For the text-containing cell, return its midpoint in (x, y) coordinate format. 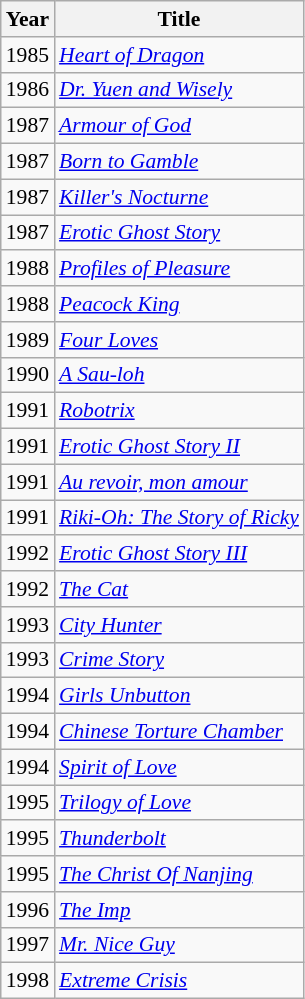
The Christ Of Nanjing (179, 874)
1990 (28, 375)
Erotic Ghost Story II (179, 447)
1985 (28, 55)
Riki-Oh: The Story of Ricky (179, 518)
1996 (28, 910)
Spirit of Love (179, 767)
A Sau-loh (179, 375)
1989 (28, 340)
Killer's Nocturne (179, 197)
1986 (28, 90)
Trilogy of Love (179, 803)
Profiles of Pleasure (179, 269)
Born to Gamble (179, 162)
Heart of Dragon (179, 55)
The Imp (179, 910)
Peacock King (179, 304)
Crime Story (179, 660)
Erotic Ghost Story III (179, 554)
Au revoir, mon amour (179, 482)
The Cat (179, 589)
Extreme Crisis (179, 981)
Girls Unbutton (179, 696)
1998 (28, 981)
Armour of God (179, 126)
City Hunter (179, 625)
Thunderbolt (179, 839)
Year (28, 19)
Four Loves (179, 340)
Chinese Torture Chamber (179, 732)
Mr. Nice Guy (179, 945)
Robotrix (179, 411)
1997 (28, 945)
Erotic Ghost Story (179, 233)
Title (179, 19)
Dr. Yuen and Wisely (179, 90)
